Identify which cell holds the provided text, then report its (x, y) central coordinate. 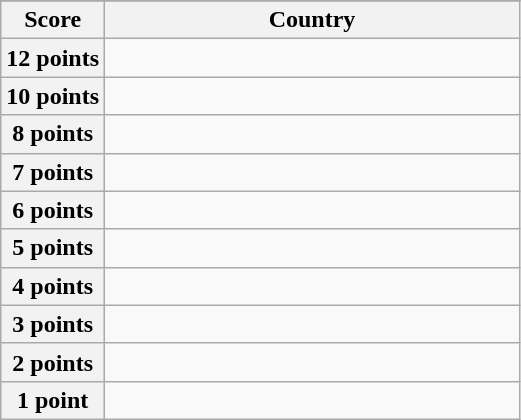
2 points (53, 362)
8 points (53, 134)
4 points (53, 286)
6 points (53, 210)
7 points (53, 172)
3 points (53, 324)
Country (312, 20)
Score (53, 20)
1 point (53, 400)
10 points (53, 96)
5 points (53, 248)
12 points (53, 58)
